Extract the [x, y] coordinate from the center of the cell holding the provided text.  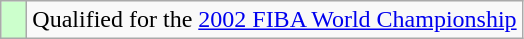
Qualified for the 2002 FIBA World Championship [274, 20]
